Output the (X, Y) coordinate of the center of the cell containing the given text.  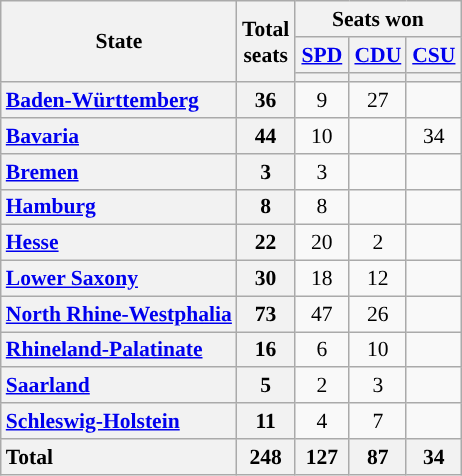
Lower Saxony (119, 279)
6 (322, 350)
36 (266, 101)
248 (266, 457)
18 (322, 279)
27 (378, 101)
20 (322, 243)
16 (266, 350)
9 (322, 101)
12 (378, 279)
Saarland (119, 386)
Totalseats (266, 42)
Hamburg (119, 207)
Bavaria (119, 136)
Seats won (378, 19)
5 (266, 386)
CSU (434, 55)
Total (119, 457)
30 (266, 279)
State (119, 42)
22 (266, 243)
11 (266, 421)
7 (378, 421)
CDU (378, 55)
127 (322, 457)
44 (266, 136)
Schleswig-Holstein (119, 421)
North Rhine-Westphalia (119, 314)
4 (322, 421)
Rhineland-Palatinate (119, 350)
73 (266, 314)
Hesse (119, 243)
47 (322, 314)
Baden-Württemberg (119, 101)
26 (378, 314)
Bremen (119, 172)
SPD (322, 55)
87 (378, 457)
